Locate the cell with the specified text and output its [X, Y] center coordinate. 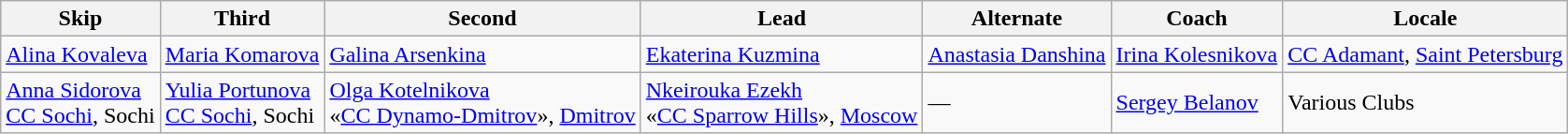
Skip [80, 19]
CC Adamant, Saint Petersburg [1425, 54]
Nkeirouka Ezekh «CC Sparrow Hills», Moscow [782, 103]
Anna Sidorova CC Sochi, Sochi [80, 103]
Irina Kolesnikova [1197, 54]
Sergey Belanov [1197, 103]
Ekaterina Kuzmina [782, 54]
Alternate [1017, 19]
Locale [1425, 19]
Anastasia Danshina [1017, 54]
Third [242, 19]
Various Clubs [1425, 103]
Lead [782, 19]
Alina Kovaleva [80, 54]
Coach [1197, 19]
Maria Komarova [242, 54]
Olga Kotelnikova «CC Dynamo-Dmitrov», Dmitrov [482, 103]
Galina Arsenkina [482, 54]
Yulia Portunova CC Sochi, Sochi [242, 103]
— [1017, 103]
Second [482, 19]
